Provide the [X, Y] coordinate of the cell's center where the given text is located.  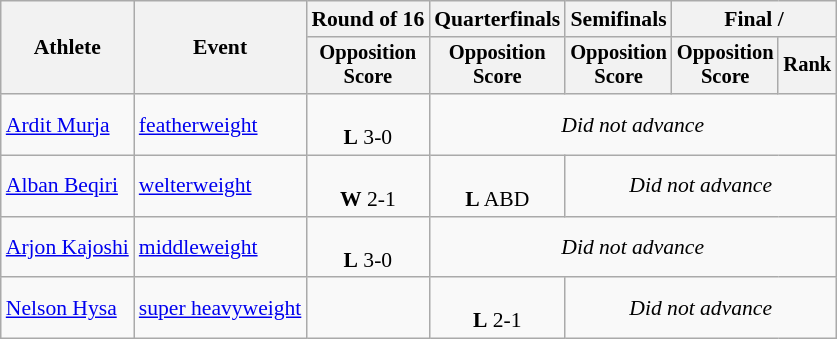
Rank [807, 66]
Round of 16 [368, 19]
W 2-1 [368, 186]
Alban Beqiri [68, 186]
Final / [754, 19]
Event [220, 48]
Ardit Murja [68, 124]
Nelson Hysa [68, 308]
Semifinals [618, 19]
featherweight [220, 124]
Arjon Kajoshi [68, 248]
Quarterfinals [497, 19]
Athlete [68, 48]
L ABD [497, 186]
super heavyweight [220, 308]
L 2-1 [497, 308]
middleweight [220, 248]
welterweight [220, 186]
